Determine the [X, Y] coordinate at the center of the cell enclosing the given text.  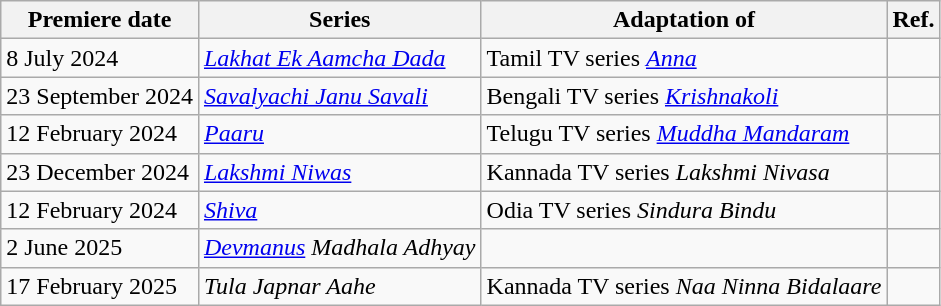
Lakhat Ek Aamcha Dada [340, 58]
Devmanus Madhala Adhyay [340, 248]
Adaptation of [684, 20]
Kannada TV series Naa Ninna Bidalaare [684, 286]
Odia TV series Sindura Bindu [684, 210]
23 December 2024 [100, 172]
Paaru [340, 134]
2 June 2025 [100, 248]
Shiva [340, 210]
Series [340, 20]
Premiere date [100, 20]
17 February 2025 [100, 286]
Lakshmi Niwas [340, 172]
Tamil TV series Anna [684, 58]
Ref. [914, 20]
Bengali TV series Krishnakoli [684, 96]
Savalyachi Janu Savali [340, 96]
8 July 2024 [100, 58]
Telugu TV series Muddha Mandaram [684, 134]
Kannada TV series Lakshmi Nivasa [684, 172]
23 September 2024 [100, 96]
Tula Japnar Aahe [340, 286]
